Search for the cell housing the specified text and yield its (X, Y) center coordinate. 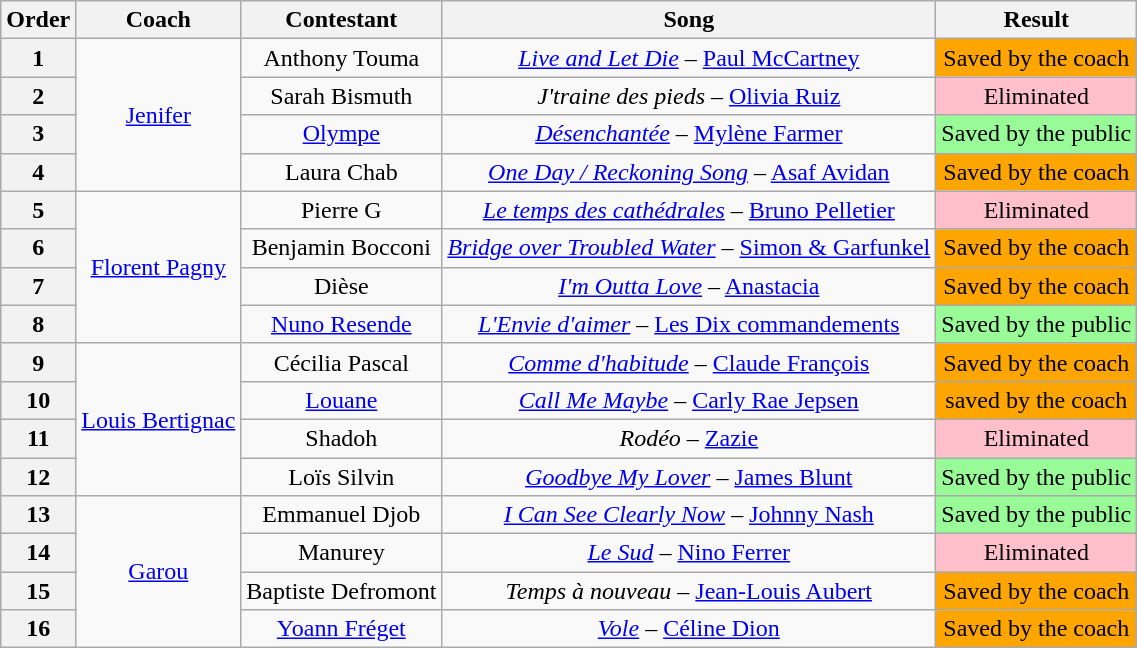
Comme d'habitude – Claude François (689, 362)
12 (38, 477)
2 (38, 96)
J'traine des pieds – Olivia Ruiz (689, 96)
3 (38, 134)
Rodéo – Zazie (689, 438)
Goodbye My Lover – James Blunt (689, 477)
Sarah Bismuth (342, 96)
5 (38, 210)
Garou (158, 572)
Shadoh (342, 438)
14 (38, 553)
I'm Outta Love – Anastacia (689, 286)
One Day / Reckoning Song – Asaf Avidan (689, 172)
I Can See Clearly Now – Johnny Nash (689, 515)
Dièse (342, 286)
Temps à nouveau – Jean-Louis Aubert (689, 591)
Song (689, 20)
Florent Pagny (158, 267)
Benjamin Bocconi (342, 248)
Emmanuel Djob (342, 515)
Loïs Silvin (342, 477)
Call Me Maybe – Carly Rae Jepsen (689, 400)
Louis Bertignac (158, 419)
Result (1036, 20)
Yoann Fréget (342, 629)
6 (38, 248)
Le Sud – Nino Ferrer (689, 553)
Live and Let Die – Paul McCartney (689, 58)
Bridge over Troubled Water – Simon & Garfunkel (689, 248)
Order (38, 20)
Olympe (342, 134)
Désenchantée – Mylène Farmer (689, 134)
Louane (342, 400)
7 (38, 286)
Baptiste Defromont (342, 591)
16 (38, 629)
saved by the coach (1036, 400)
Contestant (342, 20)
Coach (158, 20)
Anthony Touma (342, 58)
15 (38, 591)
Manurey (342, 553)
1 (38, 58)
Laura Chab (342, 172)
9 (38, 362)
Le temps des cathédrales – Bruno Pelletier (689, 210)
Jenifer (158, 115)
Vole – Céline Dion (689, 629)
13 (38, 515)
4 (38, 172)
Nuno Resende (342, 324)
8 (38, 324)
11 (38, 438)
Pierre G (342, 210)
L'Envie d'aimer – Les Dix commandements (689, 324)
Cécilia Pascal (342, 362)
10 (38, 400)
